Scan for the cell matching the given text and deliver its (X, Y) coordinate at center. 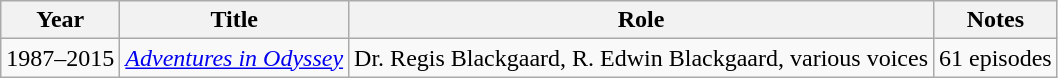
61 episodes (996, 58)
Dr. Regis Blackgaard, R. Edwin Blackgaard, various voices (642, 58)
1987–2015 (60, 58)
Role (642, 20)
Year (60, 20)
Adventures in Odyssey (234, 58)
Notes (996, 20)
Title (234, 20)
